Search for the cell housing the specified text and yield its (X, Y) center coordinate. 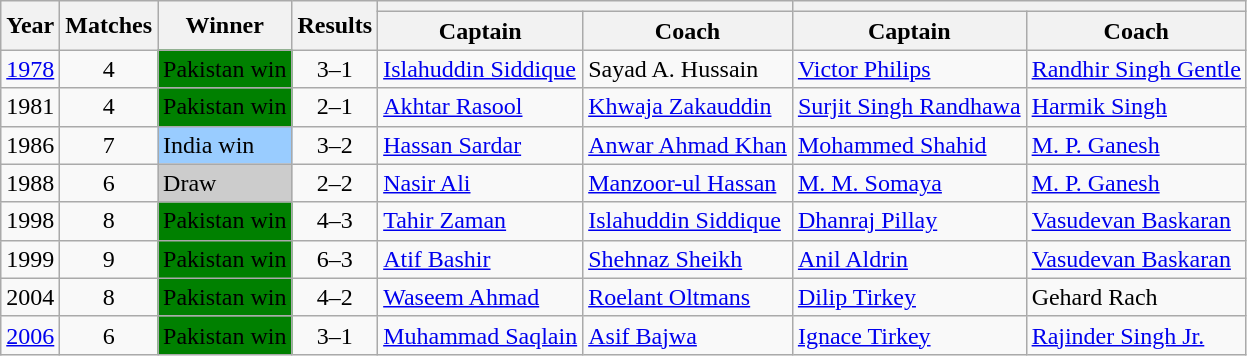
1999 (30, 259)
Rajinder Singh Jr. (1136, 335)
2004 (30, 297)
Shehnaz Sheikh (688, 259)
Nasir Ali (480, 183)
1986 (30, 145)
Harmik Singh (1136, 107)
Winner (225, 26)
Draw (225, 183)
Year (30, 26)
2006 (30, 335)
M. M. Somaya (909, 183)
Muhammad Saqlain (480, 335)
Dilip Tirkey (909, 297)
Matches (109, 26)
Dhanraj Pillay (909, 221)
Ignace Tirkey (909, 335)
Waseem Ahmad (480, 297)
Results (335, 26)
4–2 (335, 297)
Khwaja Zakauddin (688, 107)
4–3 (335, 221)
Hassan Sardar (480, 145)
Sayad A. Hussain (688, 69)
3–2 (335, 145)
2–2 (335, 183)
Asif Bajwa (688, 335)
7 (109, 145)
Akhtar Rasool (480, 107)
Randhir Singh Gentle (1136, 69)
1998 (30, 221)
Tahir Zaman (480, 221)
6–3 (335, 259)
9 (109, 259)
Mohammed Shahid (909, 145)
Atif Bashir (480, 259)
Anil Aldrin (909, 259)
Victor Philips (909, 69)
1981 (30, 107)
2–1 (335, 107)
1988 (30, 183)
Gehard Rach (1136, 297)
India win (225, 145)
Surjit Singh Randhawa (909, 107)
Anwar Ahmad Khan (688, 145)
Roelant Oltmans (688, 297)
Manzoor-ul Hassan (688, 183)
1978 (30, 69)
